Find where the given text appears and provide that cell's center as (x, y) coordinate. 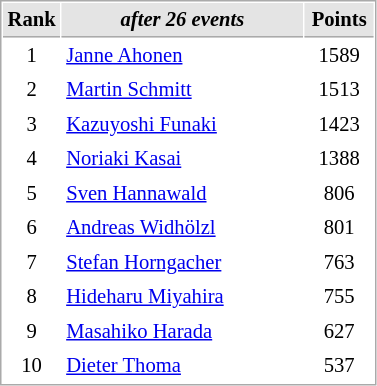
Masahiko Harada (183, 332)
6 (32, 228)
10 (32, 366)
Andreas Widhölzl (183, 228)
Kazuyoshi Funaki (183, 124)
Dieter Thoma (183, 366)
1388 (340, 158)
763 (340, 262)
9 (32, 332)
537 (340, 366)
Rank (32, 20)
Stefan Horngacher (183, 262)
4 (32, 158)
2 (32, 90)
Sven Hannawald (183, 194)
5 (32, 194)
7 (32, 262)
8 (32, 296)
Points (340, 20)
3 (32, 124)
801 (340, 228)
Martin Schmitt (183, 90)
627 (340, 332)
Hideharu Miyahira (183, 296)
1513 (340, 90)
806 (340, 194)
1 (32, 56)
1589 (340, 56)
755 (340, 296)
after 26 events (183, 20)
Janne Ahonen (183, 56)
Noriaki Kasai (183, 158)
1423 (340, 124)
